Output the [x, y] coordinate of the center of the cell containing the given text.  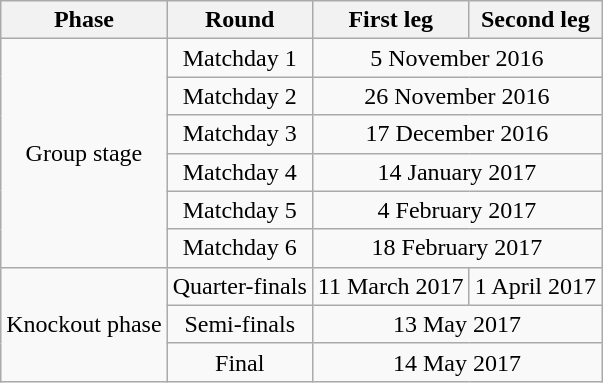
Matchday 6 [240, 248]
11 March 2017 [390, 286]
Matchday 1 [240, 58]
4 February 2017 [456, 210]
13 May 2017 [456, 324]
Quarter-finals [240, 286]
First leg [390, 20]
Matchday 4 [240, 172]
Matchday 2 [240, 96]
26 November 2016 [456, 96]
14 January 2017 [456, 172]
Knockout phase [84, 324]
17 December 2016 [456, 134]
Final [240, 362]
5 November 2016 [456, 58]
Semi-finals [240, 324]
Group stage [84, 153]
1 April 2017 [535, 286]
Phase [84, 20]
Second leg [535, 20]
Round [240, 20]
Matchday 3 [240, 134]
14 May 2017 [456, 362]
Matchday 5 [240, 210]
18 February 2017 [456, 248]
